Capture the cell that displays the provided text and extract its [x, y] central coordinate. 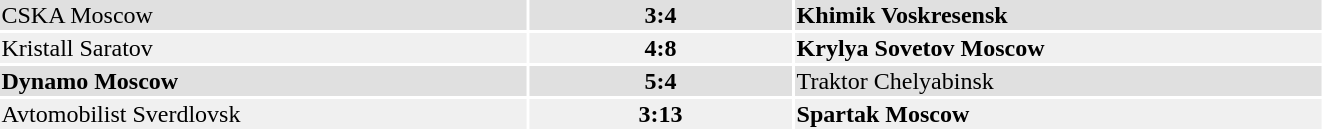
3:13 [660, 114]
Avtomobilist Sverdlovsk [263, 114]
CSKA Moscow [263, 15]
Kristall Saratov [263, 48]
Traktor Chelyabinsk [1058, 81]
Khimik Voskresensk [1058, 15]
4:8 [660, 48]
5:4 [660, 81]
Dynamo Moscow [263, 81]
Krylya Sovetov Moscow [1058, 48]
3:4 [660, 15]
Spartak Moscow [1058, 114]
